Identify which cell holds the provided text, then report its [X, Y] central coordinate. 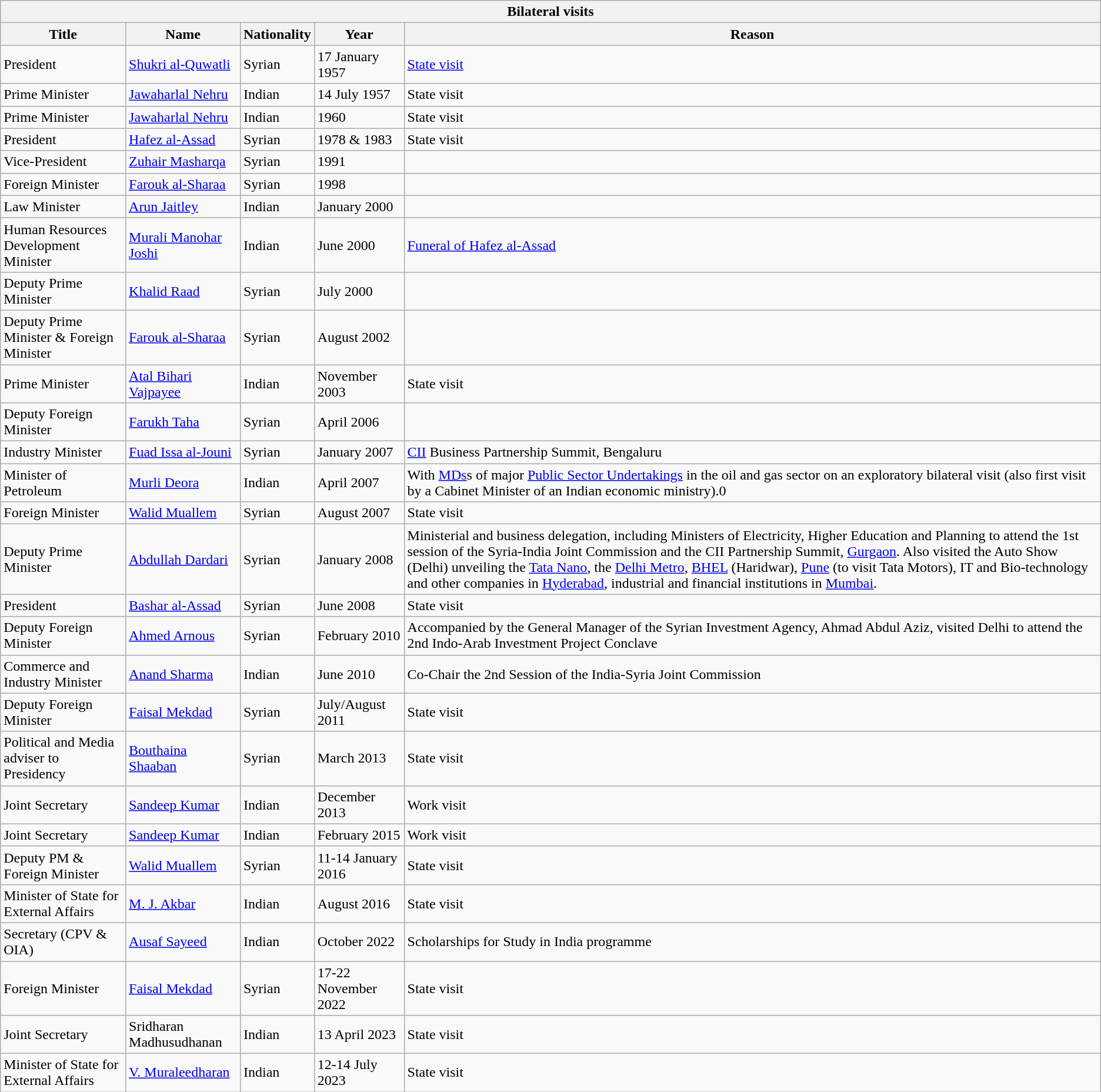
Reason [752, 34]
January 2007 [359, 452]
Ahmed Arnous [183, 635]
1998 [359, 184]
Co-Chair the 2nd Session of the India-Syria Joint Commission [752, 674]
Name [183, 34]
11-14 January 2016 [359, 865]
Deputy PM & Foreign Minister [64, 865]
Abdullah Dardari [183, 559]
1978 & 1983 [359, 139]
April 2006 [359, 422]
April 2007 [359, 482]
Industry Minister [64, 452]
Ausaf Sayeed [183, 941]
August 2007 [359, 513]
January 2000 [359, 207]
January 2008 [359, 559]
Fuad Issa al-Jouni [183, 452]
Arun Jaitley [183, 207]
Anand Sharma [183, 674]
March 2013 [359, 758]
Human Resources Development Minister [64, 245]
Atal Bihari Vajpayee [183, 384]
February 2010 [359, 635]
June 2000 [359, 245]
July/August 2011 [359, 712]
Minister of Petroleum [64, 482]
February 2015 [359, 835]
August 2002 [359, 337]
Hafez al-Assad [183, 139]
August 2016 [359, 904]
July 2000 [359, 291]
Murali Manohar Joshi [183, 245]
Bilateral visits [550, 12]
June 2008 [359, 605]
Deputy Prime Minister & Foreign Minister [64, 337]
1991 [359, 162]
Law Minister [64, 207]
17-22 November 2022 [359, 988]
Bashar al-Assad [183, 605]
November 2003 [359, 384]
Zuhair Masharqa [183, 162]
V. Muraleedharan [183, 1073]
Nationality [277, 34]
1960 [359, 117]
Shukri al-Quwatli [183, 65]
Commerce and Industry Minister [64, 674]
Sridharan Madhusudhanan [183, 1034]
Murli Deora [183, 482]
Bouthaina Shaaban [183, 758]
13 April 2023 [359, 1034]
12-14 July 2023 [359, 1073]
CII Business Partnership Summit, Bengaluru [752, 452]
June 2010 [359, 674]
December 2013 [359, 805]
Political and Media adviser to Presidency [64, 758]
Year [359, 34]
October 2022 [359, 941]
M. J. Akbar [183, 904]
Scholarships for Study in India programme [752, 941]
14 July 1957 [359, 95]
17 January 1957 [359, 65]
Title [64, 34]
Vice-President [64, 162]
Khalid Raad [183, 291]
Secretary (CPV & OIA) [64, 941]
Farukh Taha [183, 422]
Funeral of Hafez al-Assad [752, 245]
